Locate the cell with the specified text and output its [x, y] center coordinate. 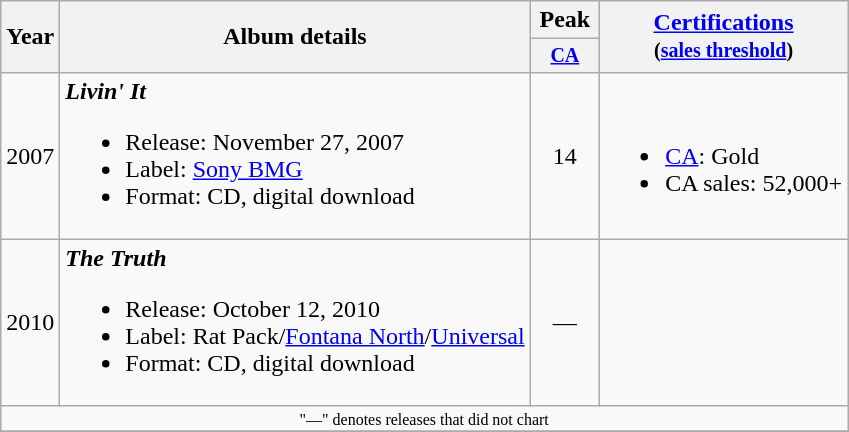
— [564, 322]
The TruthRelease: October 12, 2010Label: Rat Pack/Fontana North/UniversalFormat: CD, digital download [295, 322]
2007 [30, 156]
Peak [564, 20]
CA: GoldCA sales: 52,000+ [724, 156]
Livin' ItRelease: November 27, 2007Label: Sony BMGFormat: CD, digital download [295, 156]
Album details [295, 37]
Year [30, 37]
"—" denotes releases that did not chart [424, 418]
2010 [30, 322]
CA [564, 56]
14 [564, 156]
Certifications(sales threshold) [724, 37]
